For the text-containing cell, return its midpoint in (X, Y) coordinate format. 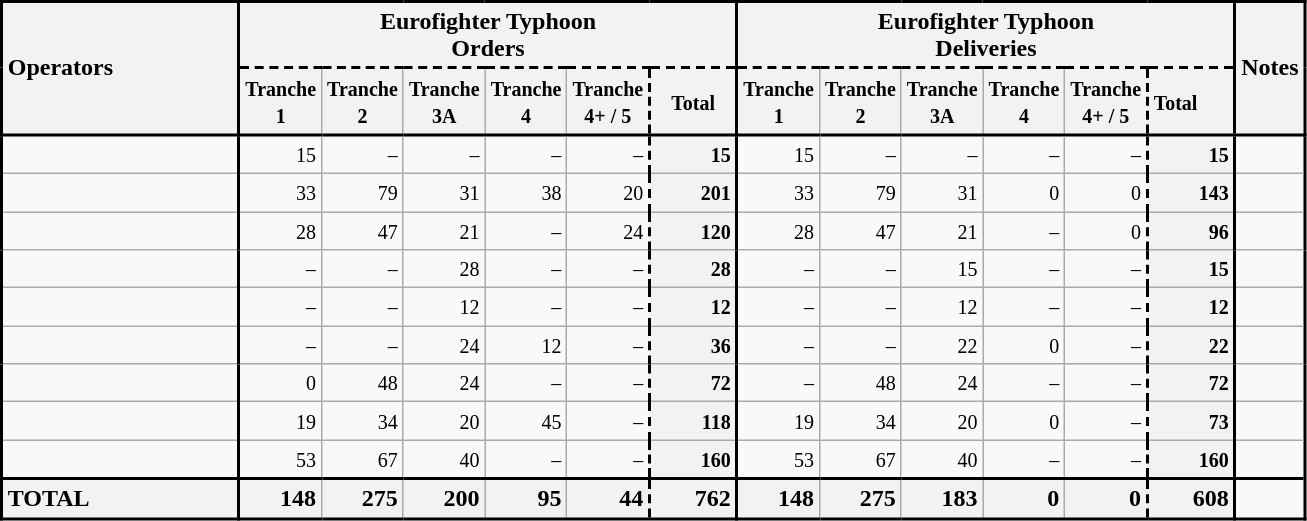
183 (942, 499)
73 (1191, 421)
201 (693, 192)
Eurofighter TyphoonOrders (488, 36)
45 (526, 421)
TOTAL (121, 499)
118 (693, 421)
762 (693, 499)
95 (526, 499)
38 (526, 192)
Eurofighter TyphoonDeliveries (986, 36)
143 (1191, 192)
608 (1191, 499)
200 (444, 499)
Notes (1270, 68)
Operators (121, 68)
36 (693, 345)
96 (1191, 231)
44 (608, 499)
120 (693, 231)
